Pinpoint the cell where the given text exists, returning its [X, Y] midpoint coordinate. 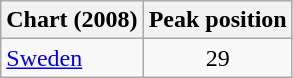
Sweden [72, 58]
Peak position [218, 20]
Chart (2008) [72, 20]
29 [218, 58]
